Detect which cell encompasses the target text, then output its [X, Y] center coordinate. 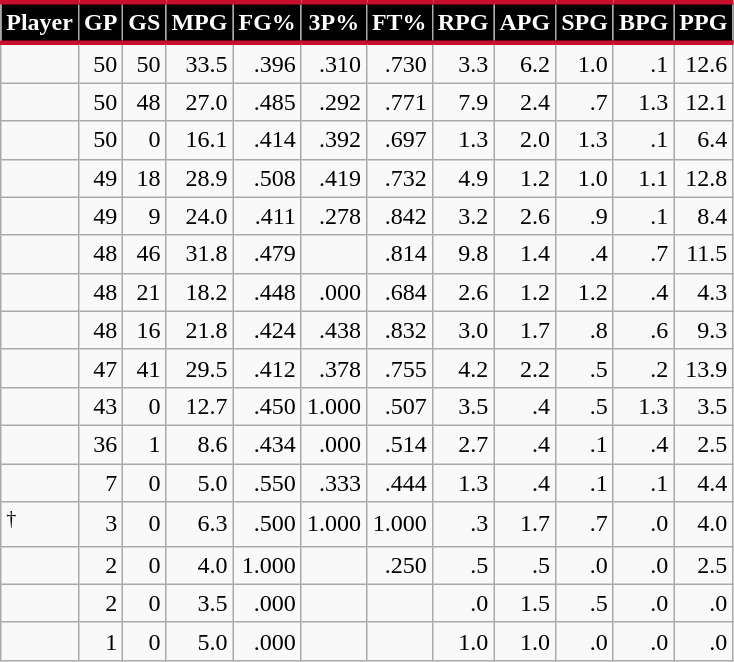
11.5 [704, 254]
28.9 [200, 178]
.9 [585, 216]
.732 [399, 178]
12.1 [704, 102]
4.4 [704, 483]
.514 [399, 444]
36 [100, 444]
.292 [334, 102]
.730 [399, 63]
SPG [585, 22]
16.1 [200, 140]
APG [525, 22]
18 [144, 178]
RPG [463, 22]
43 [100, 406]
6.4 [704, 140]
.419 [334, 178]
.684 [399, 292]
29.5 [200, 368]
.444 [399, 483]
21.8 [200, 330]
.2 [643, 368]
.396 [267, 63]
1.1 [643, 178]
3.0 [463, 330]
.448 [267, 292]
24.0 [200, 216]
.412 [267, 368]
16 [144, 330]
2.0 [525, 140]
47 [100, 368]
2.7 [463, 444]
3.3 [463, 63]
GP [100, 22]
2.2 [525, 368]
.8 [585, 330]
.508 [267, 178]
6.2 [525, 63]
9.3 [704, 330]
.411 [267, 216]
7 [100, 483]
27.0 [200, 102]
.310 [334, 63]
.278 [334, 216]
.434 [267, 444]
Player [40, 22]
9 [144, 216]
2.4 [525, 102]
.842 [399, 216]
.832 [399, 330]
.450 [267, 406]
PPG [704, 22]
3 [100, 524]
1.4 [525, 254]
4.2 [463, 368]
.424 [267, 330]
.814 [399, 254]
.500 [267, 524]
.755 [399, 368]
.3 [463, 524]
12.7 [200, 406]
18.2 [200, 292]
41 [144, 368]
13.9 [704, 368]
† [40, 524]
21 [144, 292]
33.5 [200, 63]
4.9 [463, 178]
3.2 [463, 216]
.438 [334, 330]
.333 [334, 483]
6.3 [200, 524]
1.5 [525, 603]
.250 [399, 565]
3P% [334, 22]
.479 [267, 254]
.378 [334, 368]
4.3 [704, 292]
.485 [267, 102]
.697 [399, 140]
BPG [643, 22]
12.8 [704, 178]
12.6 [704, 63]
9.8 [463, 254]
.550 [267, 483]
.392 [334, 140]
FT% [399, 22]
31.8 [200, 254]
GS [144, 22]
FG% [267, 22]
46 [144, 254]
.507 [399, 406]
.6 [643, 330]
MPG [200, 22]
.414 [267, 140]
7.9 [463, 102]
.771 [399, 102]
8.6 [200, 444]
8.4 [704, 216]
